Return the [X, Y] coordinate for the center point of the cell that contains the specified text.  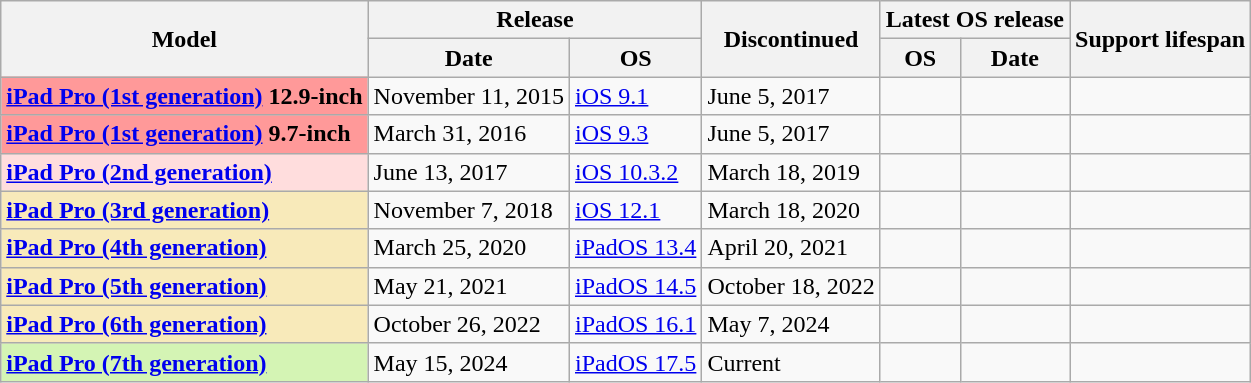
iPadOS 13.4 [635, 248]
October 18, 2022 [791, 286]
iPadOS 14.5 [635, 286]
iPad Pro (5th generation) [184, 286]
iPad Pro (6th generation) [184, 324]
Discontinued [791, 39]
October 26, 2022 [468, 324]
May 15, 2024 [468, 362]
Release [535, 20]
Model [184, 39]
April 20, 2021 [791, 248]
iOS 10.3.2 [635, 172]
iPadOS 17.5 [635, 362]
Current [791, 362]
March 18, 2020 [791, 210]
iPad Pro (2nd generation) [184, 172]
iPad Pro (1st generation) 9.7-inch [184, 134]
iOS 12.1 [635, 210]
iPadOS 16.1 [635, 324]
Latest OS release [974, 20]
March 25, 2020 [468, 248]
Support lifespan [1160, 39]
March 31, 2016 [468, 134]
iOS 9.3 [635, 134]
June 13, 2017 [468, 172]
November 7, 2018 [468, 210]
November 11, 2015 [468, 96]
March 18, 2019 [791, 172]
iPad Pro (7th generation) [184, 362]
iPad Pro (3rd generation) [184, 210]
iOS 9.1 [635, 96]
iPad Pro (1st generation) 12.9-inch [184, 96]
iPad Pro (4th generation) [184, 248]
May 21, 2021 [468, 286]
May 7, 2024 [791, 324]
